Pinpoint the cell where the given text exists, returning its (X, Y) midpoint coordinate. 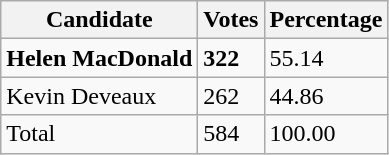
55.14 (326, 58)
262 (231, 96)
322 (231, 58)
100.00 (326, 134)
Votes (231, 20)
Candidate (100, 20)
Kevin Deveaux (100, 96)
Total (100, 134)
44.86 (326, 96)
Percentage (326, 20)
584 (231, 134)
Helen MacDonald (100, 58)
